Pinpoint the cell where the given text exists, returning its [X, Y] midpoint coordinate. 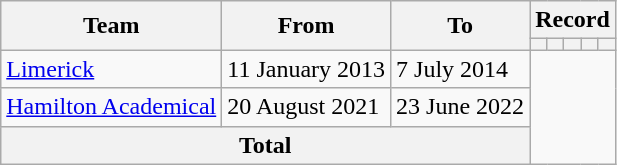
Limerick [112, 69]
11 January 2013 [306, 69]
Hamilton Academical [112, 107]
From [306, 26]
Team [112, 26]
Total [266, 145]
23 June 2022 [460, 107]
Record [573, 20]
To [460, 26]
20 August 2021 [306, 107]
7 July 2014 [460, 69]
